Search for the cell housing the specified text and yield its (x, y) center coordinate. 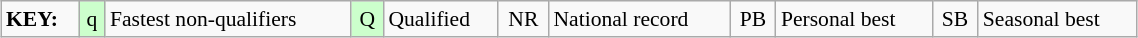
NR (523, 19)
SB (955, 19)
PB (753, 19)
KEY: (40, 19)
Q (367, 19)
National record (639, 19)
Qualified (440, 19)
Personal best (854, 19)
Seasonal best (1058, 19)
Fastest non-qualifiers (228, 19)
q (92, 19)
